Locate the cell with the specified text and output its [x, y] center coordinate. 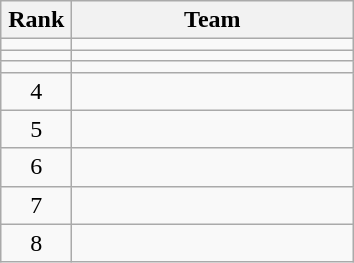
6 [36, 167]
8 [36, 243]
7 [36, 205]
Rank [36, 20]
5 [36, 129]
Team [212, 20]
4 [36, 91]
